Return (X, Y) of the center of cell containing provided text 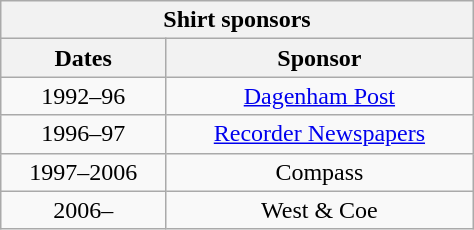
2006– (84, 210)
Compass (320, 172)
Recorder Newspapers (320, 134)
1996–97 (84, 134)
1992–96 (84, 96)
West & Coe (320, 210)
1997–2006 (84, 172)
Dagenham Post (320, 96)
Shirt sponsors (237, 20)
Dates (84, 58)
Sponsor (320, 58)
